Find where the given text appears and provide that cell's center as [x, y] coordinate. 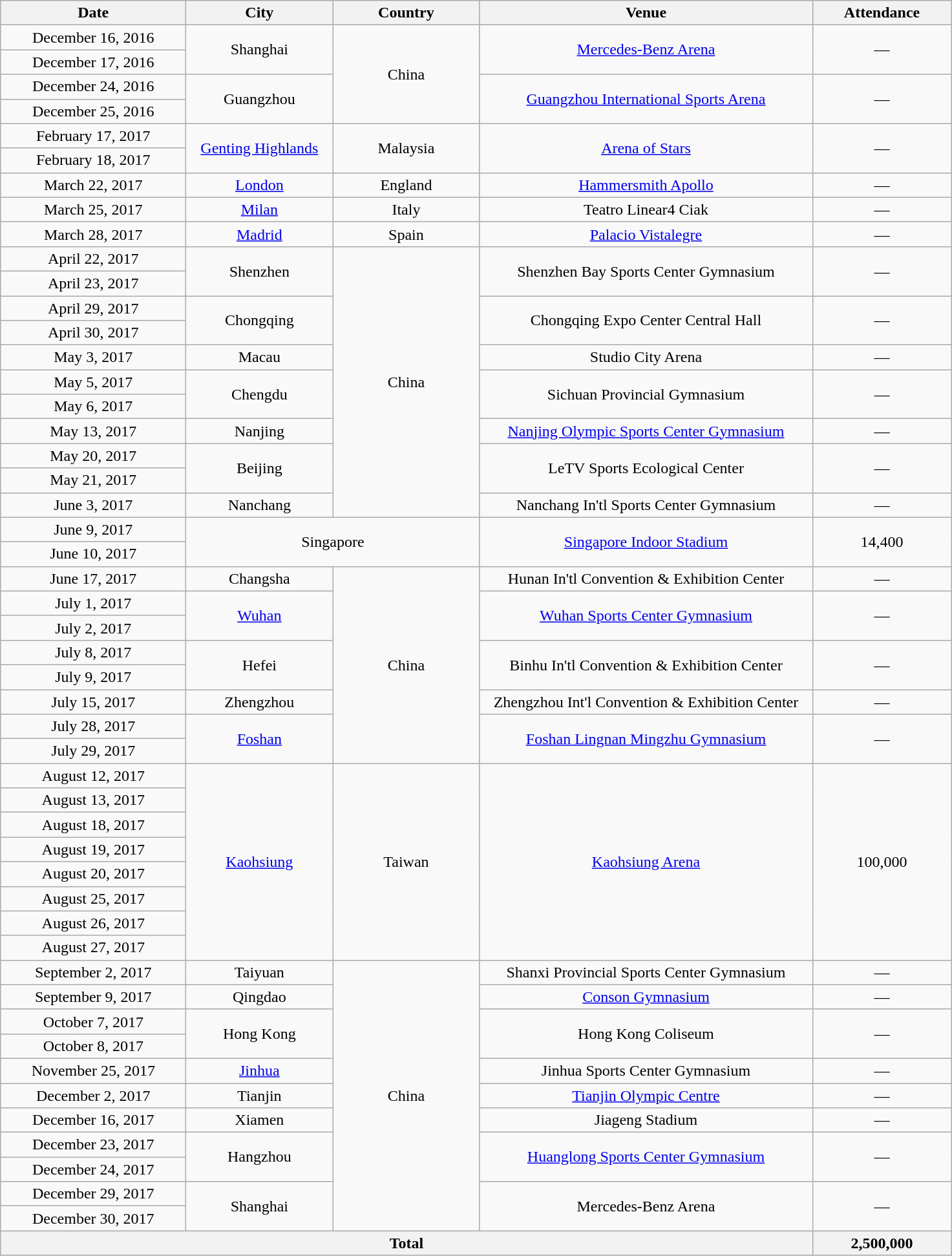
March 22, 2017 [93, 185]
Shanxi Provincial Sports Center Gymnasium [646, 972]
Chengdu [260, 394]
June 17, 2017 [93, 579]
14,400 [882, 542]
December 23, 2017 [93, 1145]
April 22, 2017 [93, 259]
December 24, 2016 [93, 87]
June 9, 2017 [93, 529]
Taiwan [406, 862]
July 9, 2017 [93, 677]
December 24, 2017 [93, 1169]
September 2, 2017 [93, 972]
Date [93, 13]
Palacio Vistalegre [646, 234]
Qingdao [260, 997]
October 8, 2017 [93, 1046]
Hefei [260, 665]
March 28, 2017 [93, 234]
Chongqing [260, 321]
August 27, 2017 [93, 948]
April 30, 2017 [93, 333]
February 17, 2017 [93, 136]
100,000 [882, 862]
August 25, 2017 [93, 899]
Foshan Lingnan Mingzhu Gymnasium [646, 739]
June 10, 2017 [93, 554]
Milan [260, 209]
July 1, 2017 [93, 603]
Kaohsiung [260, 862]
August 12, 2017 [93, 776]
Jinhua [260, 1070]
December 29, 2017 [93, 1194]
Nanjing [260, 431]
Genting Highlands [260, 148]
May 5, 2017 [93, 382]
October 7, 2017 [93, 1021]
Xiamen [260, 1120]
Wuhan [260, 615]
July 15, 2017 [93, 701]
Taiyuan [260, 972]
Hunan In'tl Convention & Exhibition Center [646, 579]
August 18, 2017 [93, 825]
May 20, 2017 [93, 456]
September 9, 2017 [93, 997]
August 20, 2017 [93, 874]
Nanjing Olympic Sports Center Gymnasium [646, 431]
Huanglong Sports Center Gymnasium [646, 1157]
Singapore [333, 542]
August 26, 2017 [93, 923]
May 6, 2017 [93, 407]
February 18, 2017 [93, 160]
December 17, 2016 [93, 62]
Wuhan Sports Center Gymnasium [646, 615]
July 28, 2017 [93, 727]
Italy [406, 209]
Kaohsiung Arena [646, 862]
Madrid [260, 234]
Zhengzhou [260, 701]
Guangzhou International Sports Arena [646, 99]
Conson Gymnasium [646, 997]
2,500,000 [882, 1243]
LeTV Sports Ecological Center [646, 468]
Binhu In'tl Convention & Exhibition Center [646, 665]
July 8, 2017 [93, 652]
Jinhua Sports Center Gymnasium [646, 1070]
Guangzhou [260, 99]
England [406, 185]
December 16, 2017 [93, 1120]
Malaysia [406, 148]
Macau [260, 357]
Spain [406, 234]
Changsha [260, 579]
Total [407, 1243]
Venue [646, 13]
City [260, 13]
Hong Kong [260, 1034]
Attendance [882, 13]
May 3, 2017 [93, 357]
March 25, 2017 [93, 209]
Shenzhen Bay Sports Center Gymnasium [646, 271]
Beijing [260, 468]
Tianjin Olympic Centre [646, 1096]
Sichuan Provincial Gymnasium [646, 394]
Studio City Arena [646, 357]
Country [406, 13]
April 29, 2017 [93, 308]
Zhengzhou Int'l Convention & Exhibition Center [646, 701]
December 2, 2017 [93, 1096]
Nanchang In'tl Sports Center Gymnasium [646, 505]
Foshan [260, 739]
December 30, 2017 [93, 1219]
Arena of Stars [646, 148]
December 16, 2016 [93, 37]
July 29, 2017 [93, 751]
London [260, 185]
Hong Kong Coliseum [646, 1034]
May 13, 2017 [93, 431]
Hammersmith Apollo [646, 185]
Nanchang [260, 505]
May 21, 2017 [93, 480]
Teatro Linear4 Ciak [646, 209]
Singapore Indoor Stadium [646, 542]
June 3, 2017 [93, 505]
August 19, 2017 [93, 849]
Jiageng Stadium [646, 1120]
Hangzhou [260, 1157]
Tianjin [260, 1096]
Shenzhen [260, 271]
July 2, 2017 [93, 628]
August 13, 2017 [93, 800]
Chongqing Expo Center Central Hall [646, 321]
April 23, 2017 [93, 283]
November 25, 2017 [93, 1070]
December 25, 2016 [93, 111]
